Detect which cell encompasses the target text, then output its (x, y) center coordinate. 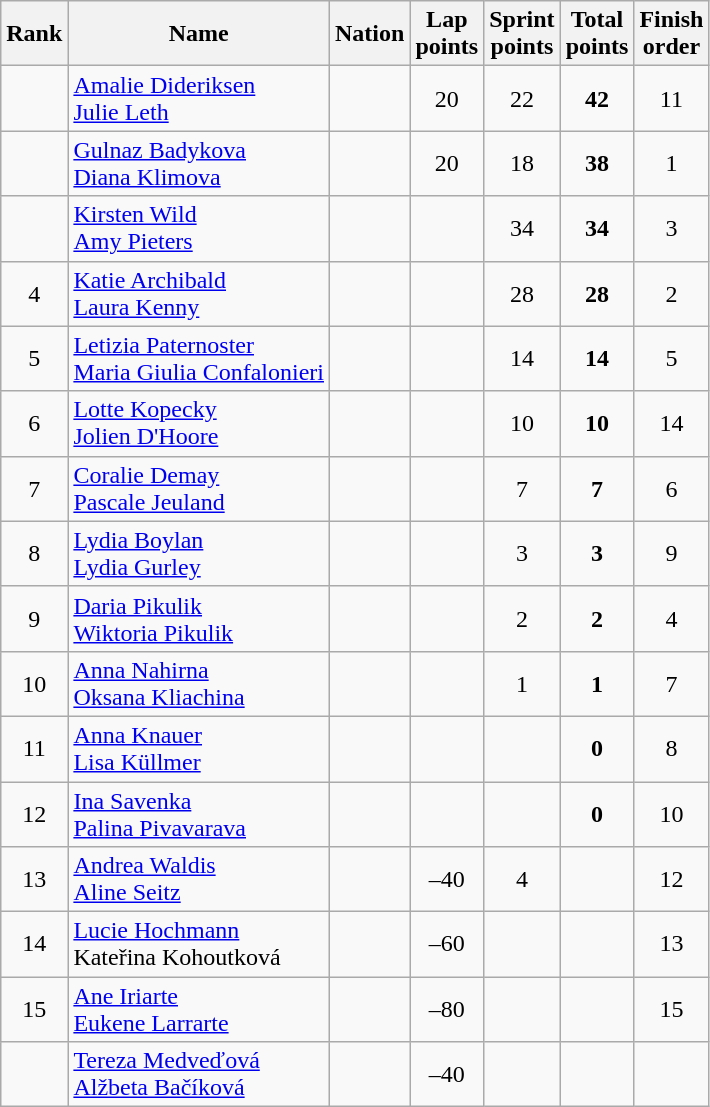
Katie ArchibaldLaura Kenny (199, 294)
Lydia BoylanLydia Gurley (199, 554)
Ina SavenkaPalina Pivavarava (199, 814)
42 (597, 98)
Finishorder (672, 34)
Lappoints (447, 34)
–80 (447, 1010)
Coralie DemayPascale Jeuland (199, 488)
Rank (34, 34)
Tereza MedveďováAlžbeta Bačíková (199, 1074)
Name (199, 34)
Daria PikulikWiktoria Pikulik (199, 618)
Ane IriarteEukene Larrarte (199, 1010)
Kirsten WildAmy Pieters (199, 228)
Sprintpoints (522, 34)
Andrea WaldisAline Seitz (199, 880)
Anna KnauerLisa Küllmer (199, 748)
–60 (447, 944)
Lucie HochmannKateřina Kohoutková (199, 944)
Gulnaz BadykovaDiana Klimova (199, 164)
18 (522, 164)
Anna NahirnaOksana Kliachina (199, 684)
22 (522, 98)
Nation (370, 34)
Amalie DideriksenJulie Leth (199, 98)
Lotte KopeckyJolien D'Hoore (199, 424)
Letizia PaternosterMaria Giulia Confalonieri (199, 358)
38 (597, 164)
Totalpoints (597, 34)
